Pinpoint the cell where the given text exists, returning its (X, Y) midpoint coordinate. 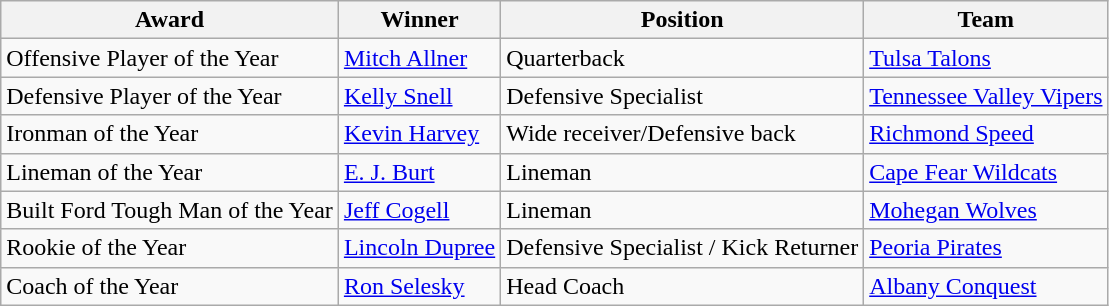
Coach of the Year (170, 286)
Tulsa Talons (986, 58)
Position (682, 20)
Albany Conquest (986, 286)
Kelly Snell (419, 96)
Cape Fear Wildcats (986, 172)
Ron Selesky (419, 286)
Offensive Player of the Year (170, 58)
Head Coach (682, 286)
Mohegan Wolves (986, 210)
Tennessee Valley Vipers (986, 96)
Defensive Player of the Year (170, 96)
Rookie of the Year (170, 248)
Lineman of the Year (170, 172)
Kevin Harvey (419, 134)
Mitch Allner (419, 58)
E. J. Burt (419, 172)
Defensive Specialist / Kick Returner (682, 248)
Defensive Specialist (682, 96)
Wide receiver/Defensive back (682, 134)
Winner (419, 20)
Jeff Cogell (419, 210)
Award (170, 20)
Built Ford Tough Man of the Year (170, 210)
Team (986, 20)
Quarterback (682, 58)
Ironman of the Year (170, 134)
Peoria Pirates (986, 248)
Lincoln Dupree (419, 248)
Richmond Speed (986, 134)
